Provide the [X, Y] coordinate of the cell's center where the given text is located.  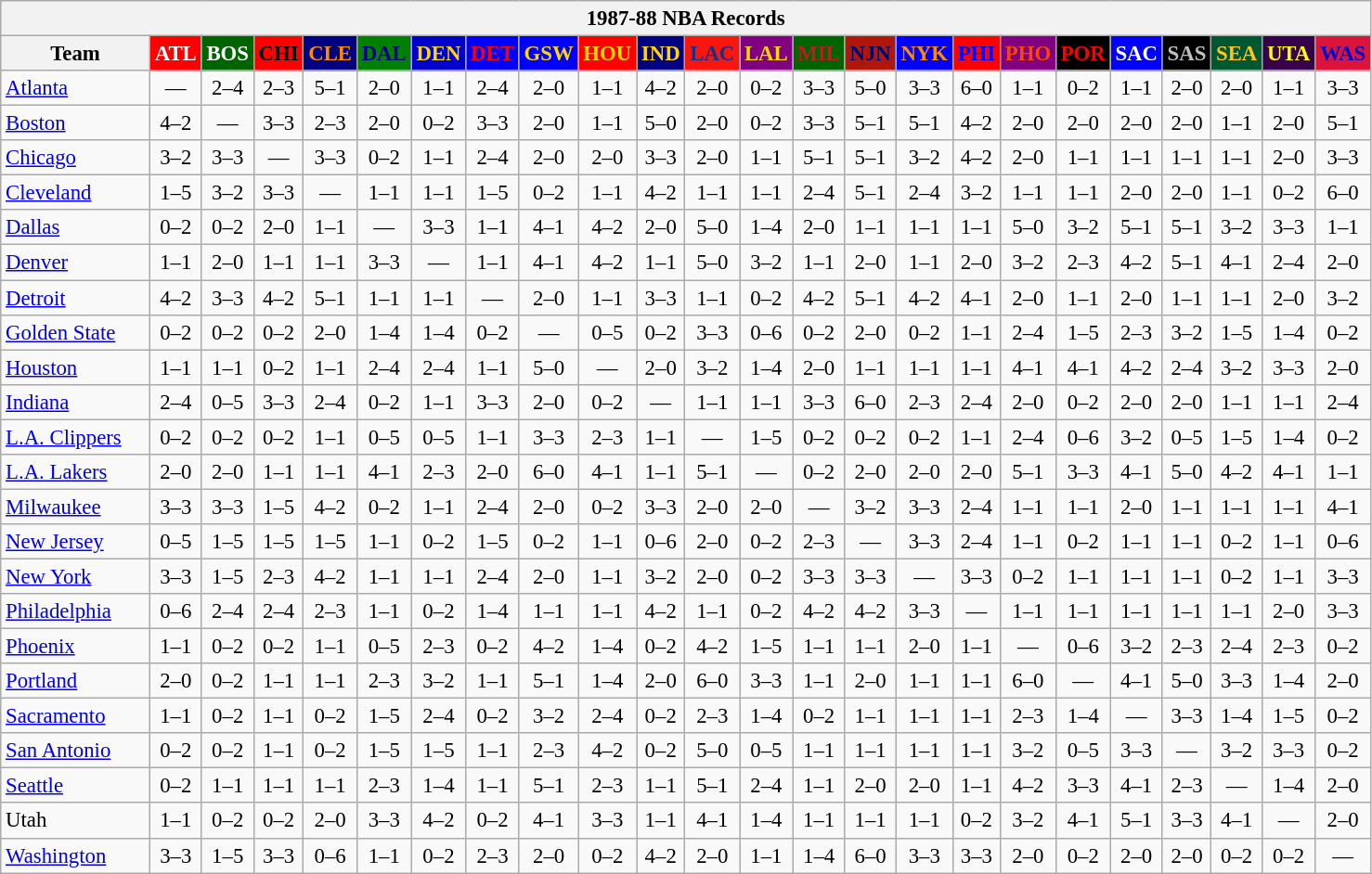
Philadelphia [76, 611]
Chicago [76, 158]
PHO [1028, 54]
CLE [330, 54]
LAL [767, 54]
Detroit [76, 298]
Phoenix [76, 647]
Indiana [76, 402]
San Antonio [76, 751]
Team [76, 54]
HOU [607, 54]
MIL [819, 54]
SAS [1186, 54]
1987-88 NBA Records [686, 19]
DET [492, 54]
BOS [227, 54]
IND [661, 54]
ATL [175, 54]
LAC [713, 54]
CHI [278, 54]
SEA [1236, 54]
Golden State [76, 332]
Utah [76, 821]
SAC [1136, 54]
Boston [76, 123]
Cleveland [76, 193]
DAL [384, 54]
L.A. Clippers [76, 437]
DEN [438, 54]
Sacramento [76, 716]
New Jersey [76, 542]
Milwaukee [76, 507]
Washington [76, 855]
L.A. Lakers [76, 472]
Atlanta [76, 88]
Seattle [76, 786]
GSW [549, 54]
NJN [871, 54]
UTA [1288, 54]
Denver [76, 263]
WAS [1343, 54]
Houston [76, 367]
New York [76, 576]
PHI [977, 54]
POR [1082, 54]
Dallas [76, 227]
Portland [76, 681]
NYK [925, 54]
